For the text-containing cell, return its midpoint in (x, y) coordinate format. 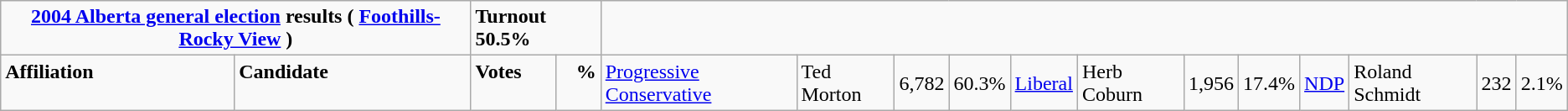
2.1% (1541, 82)
60.3% (980, 82)
NDP (1325, 82)
2004 Alberta general election results ( Foothills-Rocky View ) (236, 29)
232 (1496, 82)
Votes (513, 82)
Affiliation (117, 82)
1,956 (1211, 82)
17.4% (1270, 82)
6,782 (921, 82)
Roland Schmidt (1413, 82)
Liberal (1044, 82)
Progressive Conservative (699, 82)
Turnout 50.5% (536, 29)
Candidate (353, 82)
% (578, 82)
Herb Coburn (1131, 82)
Ted Morton (846, 82)
